Extract the (X, Y) coordinate from the center of the cell holding the provided text.  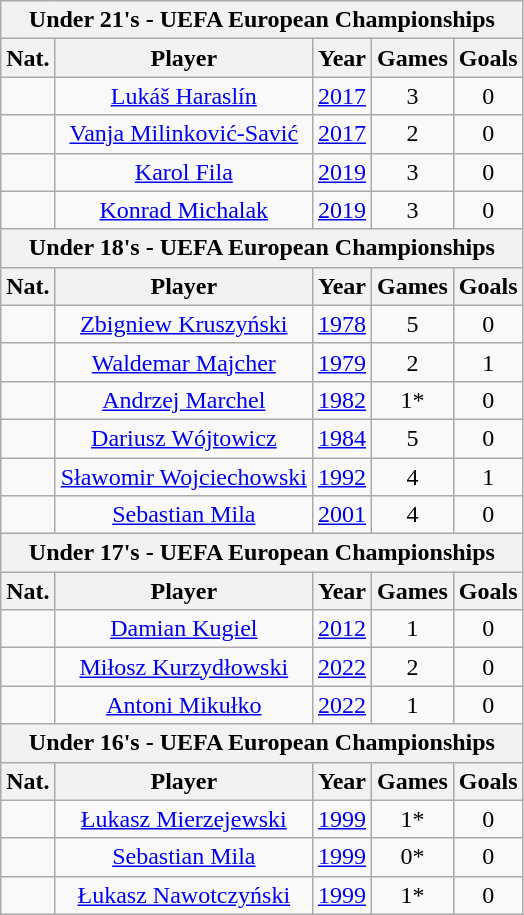
Sławomir Wojciechowski (184, 477)
2012 (342, 629)
2001 (342, 515)
Antoni Mikułko (184, 705)
1984 (342, 438)
Lukáš Haraslín (184, 96)
Under 16's - UEFA European Championships (262, 743)
0* (413, 857)
Łukasz Mierzejewski (184, 819)
Damian Kugiel (184, 629)
1992 (342, 477)
1982 (342, 400)
Andrzej Marchel (184, 400)
Zbigniew Kruszyński (184, 324)
Under 17's - UEFA European Championships (262, 553)
1979 (342, 362)
Konrad Michalak (184, 210)
1978 (342, 324)
Vanja Milinković-Savić (184, 134)
Karol Fila (184, 172)
Łukasz Nawotczyński (184, 895)
Under 21's - UEFA European Championships (262, 20)
Dariusz Wójtowicz (184, 438)
Under 18's - UEFA European Championships (262, 248)
Waldemar Majcher (184, 362)
Miłosz Kurzydłowski (184, 667)
